Find where the given text appears and provide that cell's center as (X, Y) coordinate. 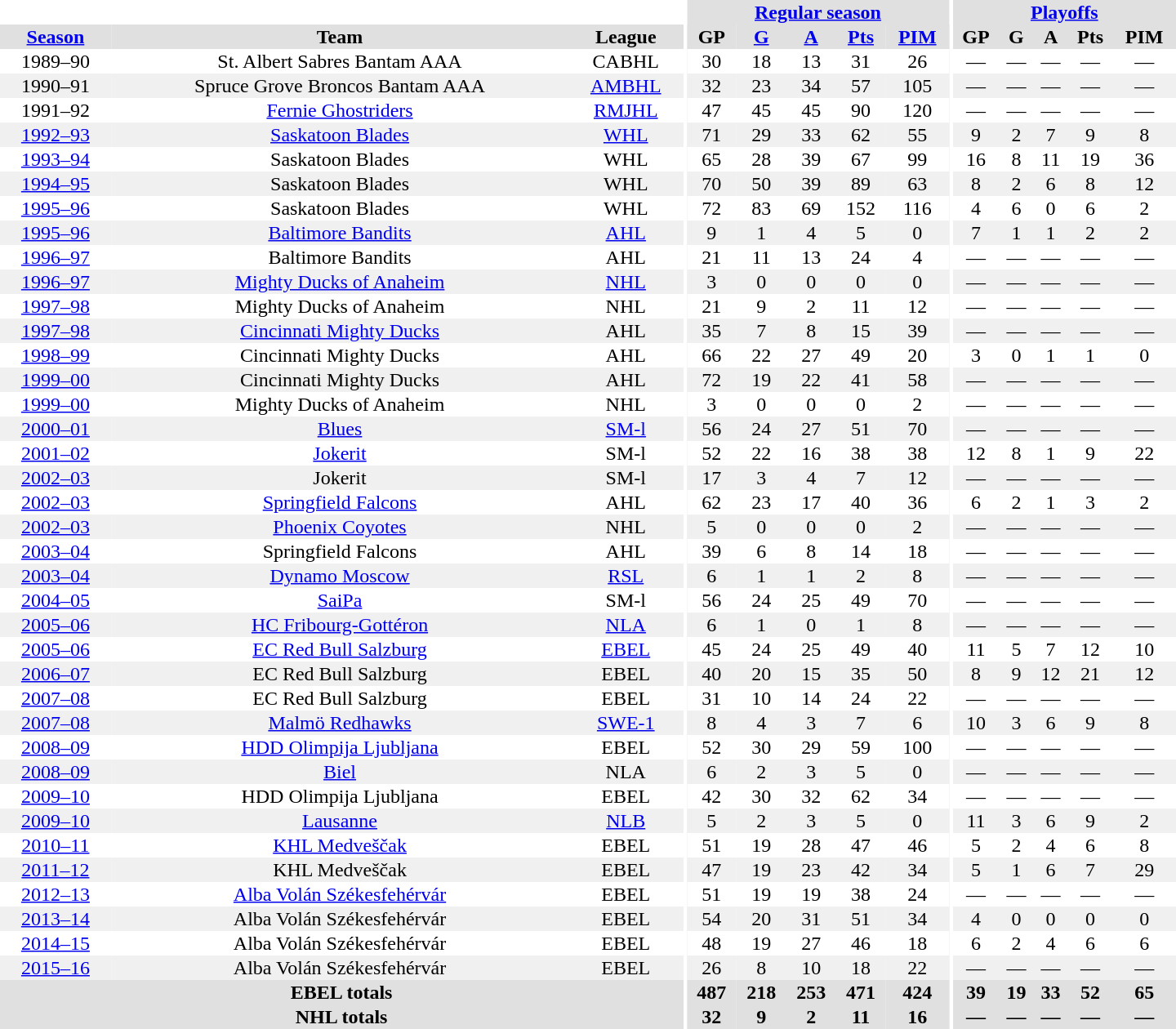
NLB (626, 821)
487 (712, 992)
Malmö Redhawks (340, 723)
89 (861, 184)
2000–01 (56, 429)
63 (917, 184)
100 (917, 747)
1993–94 (56, 159)
2001–02 (56, 453)
1998–99 (56, 355)
152 (861, 208)
RSL (626, 576)
Regular season (818, 12)
120 (917, 110)
90 (861, 110)
HC Fribourg-Gottéron (340, 625)
Phoenix Coyotes (340, 527)
2013–14 (56, 919)
2014–15 (56, 943)
1990–91 (56, 86)
2004–05 (56, 600)
67 (861, 159)
Team (340, 37)
2012–13 (56, 894)
EBEL totals (341, 992)
55 (917, 135)
105 (917, 86)
SaiPa (340, 600)
253 (812, 992)
1992–93 (56, 135)
99 (917, 159)
54 (712, 919)
66 (712, 355)
71 (712, 135)
1991–92 (56, 110)
2015–16 (56, 968)
2010–11 (56, 845)
116 (917, 208)
Season (56, 37)
Dynamo Moscow (340, 576)
Lausanne (340, 821)
48 (712, 943)
Fernie Ghostriders (340, 110)
St. Albert Sabres Bantam AAA (340, 61)
CABHL (626, 61)
League (626, 37)
1989–90 (56, 61)
RMJHL (626, 110)
41 (861, 380)
1994–95 (56, 184)
83 (761, 208)
57 (861, 86)
Biel (340, 772)
59 (861, 747)
218 (761, 992)
AMBHL (626, 86)
2006–07 (56, 674)
NHL totals (341, 1017)
Spruce Grove Broncos Bantam AAA (340, 86)
69 (812, 208)
58 (917, 380)
424 (917, 992)
Blues (340, 429)
SWE-1 (626, 723)
2011–12 (56, 870)
Playoffs (1065, 12)
471 (861, 992)
